Scan for the cell matching the given text and deliver its (X, Y) coordinate at center. 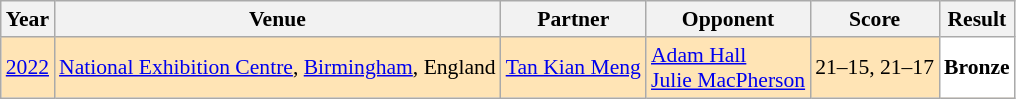
Score (874, 19)
Venue (278, 19)
National Exhibition Centre, Birmingham, England (278, 68)
2022 (28, 68)
Opponent (728, 19)
Year (28, 19)
Result (977, 19)
Bronze (977, 68)
Adam Hall Julie MacPherson (728, 68)
Tan Kian Meng (574, 68)
Partner (574, 19)
21–15, 21–17 (874, 68)
